Detect which cell encompasses the target text, then output its [X, Y] center coordinate. 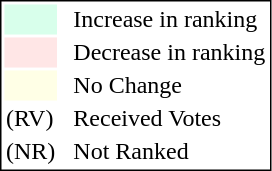
(RV) [30, 119]
Decrease in ranking [170, 53]
Received Votes [170, 119]
No Change [170, 85]
Not Ranked [170, 151]
(NR) [30, 151]
Increase in ranking [170, 19]
